Output the [X, Y] coordinate of the center of the cell containing the given text.  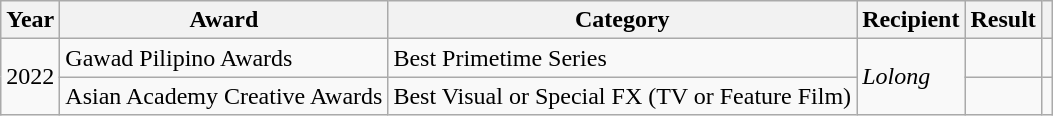
Category [622, 20]
Recipient [911, 20]
Best Primetime Series [622, 58]
Year [30, 20]
Gawad Pilipino Awards [224, 58]
Award [224, 20]
Best Visual or Special FX (TV or Feature Film) [622, 96]
Result [1003, 20]
2022 [30, 77]
Lolong [911, 77]
Asian Academy Creative Awards [224, 96]
